Find where the given text appears and provide that cell's center as (X, Y) coordinate. 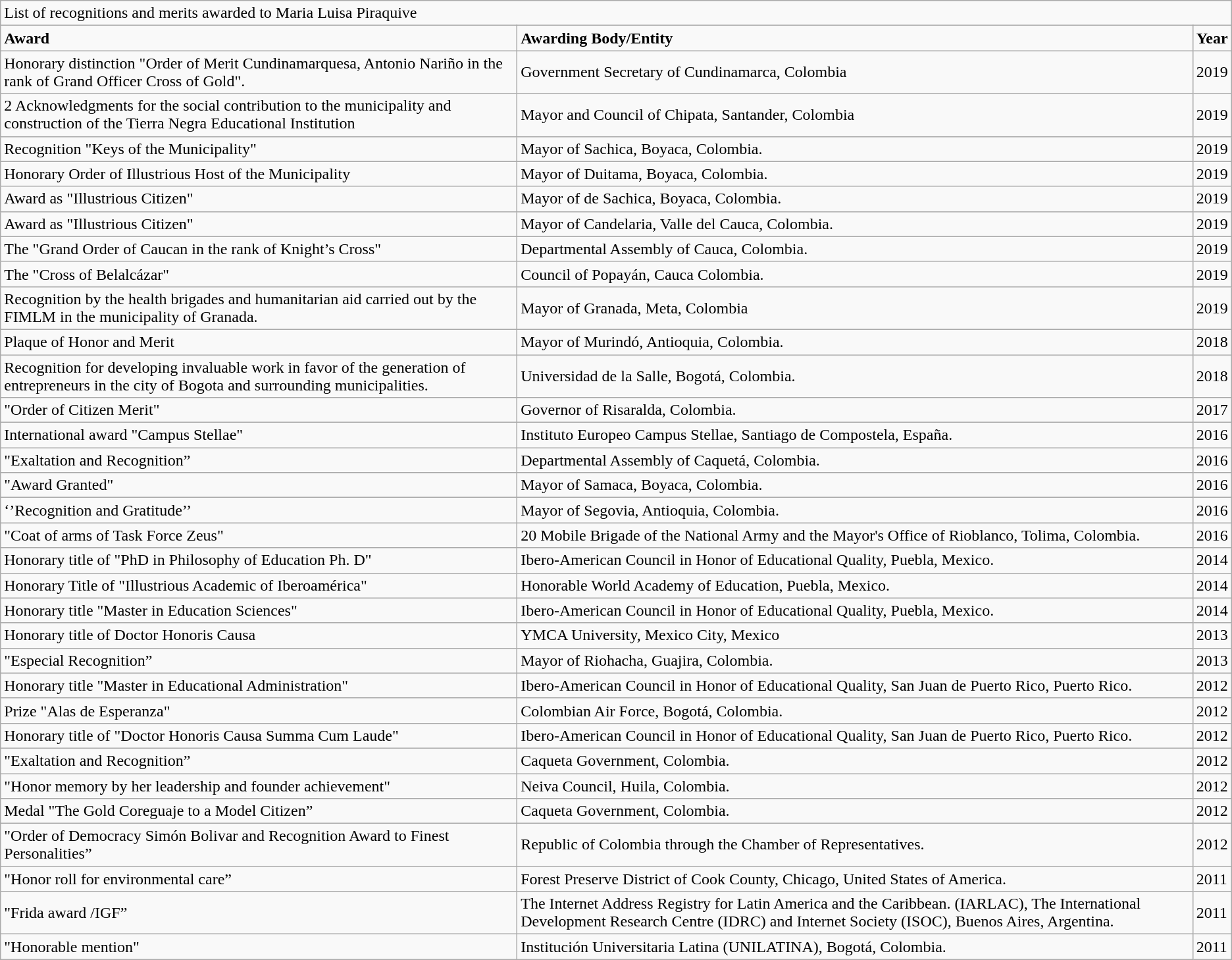
Recognition by the health brigades and humanitarian aid carried out by the FIMLM in the municipality of Granada. (259, 308)
‘’Recognition and Gratitude’’ (259, 510)
"Honor memory by her leadership and founder achievement" (259, 786)
Mayor of Duitama, Boyaca, Colombia. (855, 174)
Mayor of de Sachica, Boyaca, Colombia. (855, 199)
"Coat of arms of Task Force Zeus" (259, 535)
Governor of Risaralda, Colombia. (855, 410)
"Honorable mention" (259, 947)
Honorary Title of "Illustrious Academic of Iberoamérica" (259, 585)
Mayor of Murindó, Antioquia, Colombia. (855, 342)
Honorary title "Master in Educational Administration" (259, 685)
"Order of Democracy Simón Bolivar and Recognition Award to Finest Personalities” (259, 845)
Year (1212, 38)
Mayor of Segovia, Antioquia, Colombia. (855, 510)
YMCA University, Mexico City, Mexico (855, 635)
Institución Universitaria Latina (UNILATINA), Bogotá, Colombia. (855, 947)
Neiva Council, Huila, Colombia. (855, 786)
2 Acknowledgments for the social contribution to the municipality and construction of the Tierra Negra Educational Institution (259, 115)
"Order of Citizen Merit" (259, 410)
Mayor and Council of Chipata, Santander, Colombia (855, 115)
Recognition for developing invaluable work in favor of the generation of entrepreneurs in the city of Bogota and surrounding municipalities. (259, 375)
Forest Preserve District of Cook County, Chicago, United States of America. (855, 879)
Honorary distinction "Order of Merit Cundinamarquesa, Antonio Nariño in the rank of Grand Officer Cross of Gold". (259, 72)
Colombian Air Force, Bogotá, Colombia. (855, 710)
Recognition "Keys of the Municipality" (259, 149)
Council of Popayán, Cauca Colombia. (855, 274)
Plaque of Honor and Merit (259, 342)
Awarding Body/Entity (855, 38)
Award (259, 38)
"Frida award /IGF” (259, 913)
Prize "Alas de Esperanza" (259, 710)
Departmental Assembly of Cauca, Colombia. (855, 249)
Mayor of Granada, Meta, Colombia (855, 308)
Honorable World Academy of Education, Puebla, Mexico. (855, 585)
List of recognitions and merits awarded to Maria Luisa Piraquive (616, 13)
Honorary Order of Illustrious Host of the Municipality (259, 174)
Mayor of Sachica, Boyaca, Colombia. (855, 149)
The "Cross of Belalcázar" (259, 274)
"Award Granted" (259, 485)
20 Mobile Brigade of the National Army and the Mayor's Office of Rioblanco, Tolima, Colombia. (855, 535)
Honorary title of "PhD in Philosophy of Education Ph. D" (259, 560)
Mayor of Candelaria, Valle del Cauca, Colombia. (855, 224)
Mayor of Samaca, Boyaca, Colombia. (855, 485)
"Especial Recognition” (259, 660)
Republic of Colombia through the Chamber of Representatives. (855, 845)
Medal "The Gold Coreguaje to a Model Citizen” (259, 811)
Mayor of Riohacha, Guajira, Colombia. (855, 660)
Honorary title of "Doctor Honoris Causa Summa Cum Laude" (259, 735)
Instituto Europeo Campus Stellae, Santiago de Compostela, España. (855, 435)
"Honor roll for environmental care” (259, 879)
The "Grand Order of Caucan in the rank of Knight’s Cross" (259, 249)
Honorary title "Master in Education Sciences" (259, 610)
Universidad de la Salle, Bogotá, Colombia. (855, 375)
Honorary title of Doctor Honoris Causa (259, 635)
Government Secretary of Cundinamarca, Colombia (855, 72)
2017 (1212, 410)
International award "Campus Stellae" (259, 435)
Departmental Assembly of Caquetá, Colombia. (855, 460)
